Search for the cell housing the specified text and yield its [x, y] center coordinate. 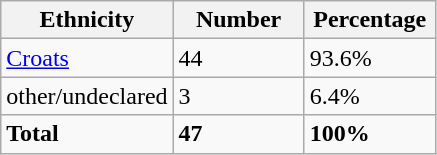
other/undeclared [87, 96]
Total [87, 134]
Percentage [370, 20]
47 [238, 134]
100% [370, 134]
6.4% [370, 96]
3 [238, 96]
93.6% [370, 58]
Number [238, 20]
Croats [87, 58]
44 [238, 58]
Ethnicity [87, 20]
